Extract the [X, Y] coordinate from the center of the cell holding the provided text.  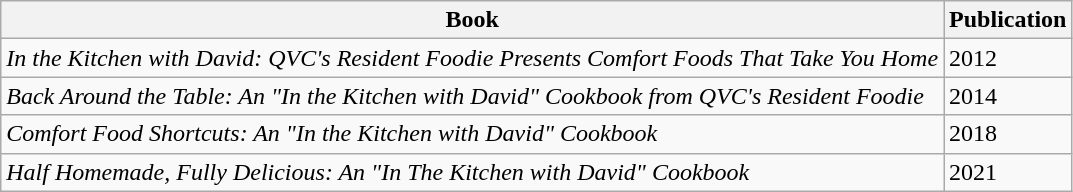
2014 [1008, 96]
In the Kitchen with David: QVC's Resident Foodie Presents Comfort Foods That Take You Home [472, 58]
Comfort Food Shortcuts: An "In the Kitchen with David" Cookbook [472, 134]
2012 [1008, 58]
2018 [1008, 134]
Back Around the Table: An "In the Kitchen with David" Cookbook from QVC's Resident Foodie [472, 96]
Half Homemade, Fully Delicious: An "In The Kitchen with David" Cookbook [472, 172]
Book [472, 20]
Publication [1008, 20]
2021 [1008, 172]
